Detect which cell encompasses the target text, then output its [X, Y] center coordinate. 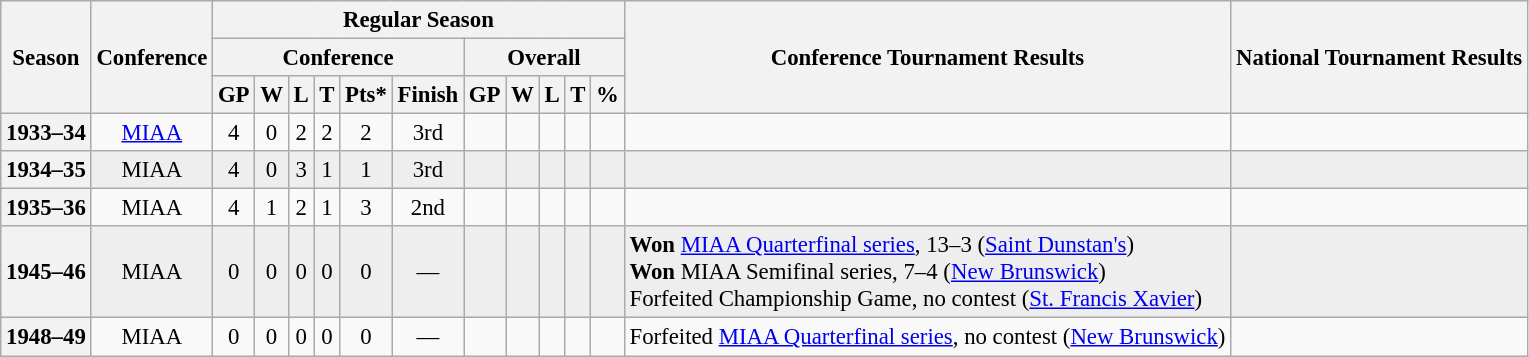
% [608, 95]
National Tournament Results [1380, 58]
Conference Tournament Results [928, 58]
1933–34 [46, 133]
Forfeited MIAA Quarterfinal series, no contest (New Brunswick) [928, 337]
1935–36 [46, 208]
1934–35 [46, 170]
Overall [544, 58]
Finish [428, 95]
1945–46 [46, 272]
1948–49 [46, 337]
Pts* [366, 95]
Regular Season [419, 20]
2nd [428, 208]
Season [46, 58]
